From the cell containing the given text, extract its center point as (X, Y) coordinate. 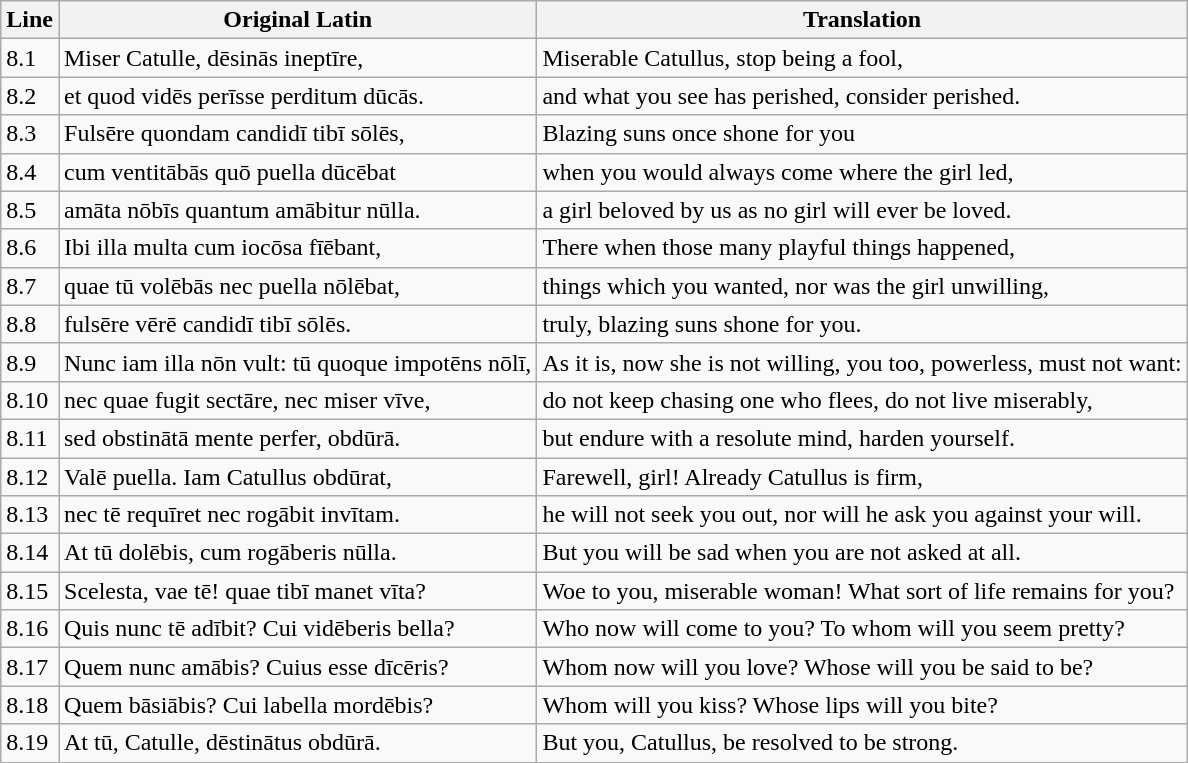
truly, blazing suns shone for you. (862, 324)
At tū dolēbis, cum rogāberis nūlla. (297, 553)
do not keep chasing one who flees, do not live miserably, (862, 400)
8.12 (30, 477)
8.17 (30, 667)
amāta nōbīs quantum amābitur nūlla. (297, 210)
Quis nunc tē adībit? Cui vidēberis bella? (297, 629)
Who now will come to you? To whom will you seem pretty? (862, 629)
Ibi illa multa cum iocōsa fīēbant, (297, 248)
8.1 (30, 58)
Whom now will you love? Whose will you be said to be? (862, 667)
Farewell, girl! Already Catullus is firm, (862, 477)
things which you wanted, nor was the girl unwilling, (862, 286)
But you, Catullus, be resolved to be strong. (862, 743)
quae tū volēbās nec puella nōlēbat, (297, 286)
Valē puella. Iam Catullus obdūrat, (297, 477)
when you would always come where the girl led, (862, 172)
nec tē requīret nec rogābit invītam. (297, 515)
8.4 (30, 172)
8.5 (30, 210)
et quod vidēs perīsse perditum dūcās. (297, 96)
Line (30, 20)
8.9 (30, 362)
8.6 (30, 248)
There when those many playful things happened, (862, 248)
Miserable Catullus, stop being a fool, (862, 58)
Scelesta, vae tē! quae tibī manet vīta? (297, 591)
8.7 (30, 286)
Blazing suns once shone for you (862, 134)
Whom will you kiss? Whose lips will you bite? (862, 705)
8.16 (30, 629)
cum ventitābās quō puella dūcēbat (297, 172)
8.8 (30, 324)
Nunc iam illa nōn vult: tū quoque impotēns nōlī, (297, 362)
Quem bāsiābis? Cui labella mordēbis? (297, 705)
Translation (862, 20)
8.14 (30, 553)
but endure with a resolute mind, harden yourself. (862, 438)
8.13 (30, 515)
8.15 (30, 591)
8.11 (30, 438)
a girl beloved by us as no girl will ever be loved. (862, 210)
he will not seek you out, nor will he ask you against your will. (862, 515)
Fulsēre quondam candidī tibī sōlēs, (297, 134)
8.3 (30, 134)
Quem nunc amābis? Cuius esse dīcēris? (297, 667)
8.2 (30, 96)
and what you see has perished, consider perished. (862, 96)
As it is, now she is not willing, you too, powerless, must not want: (862, 362)
fulsēre vērē candidī tibī sōlēs. (297, 324)
At tū, Catulle, dēstinātus obdūrā. (297, 743)
Woe to you, miserable woman! What sort of life remains for you? (862, 591)
8.10 (30, 400)
sed obstinātā mente perfer, obdūrā. (297, 438)
8.19 (30, 743)
8.18 (30, 705)
Miser Catulle, dēsinās ineptīre, (297, 58)
Original Latin (297, 20)
nec quae fugit sectāre, nec miser vīve, (297, 400)
But you will be sad when you are not asked at all. (862, 553)
